Find where the given text appears and provide that cell's center as [x, y] coordinate. 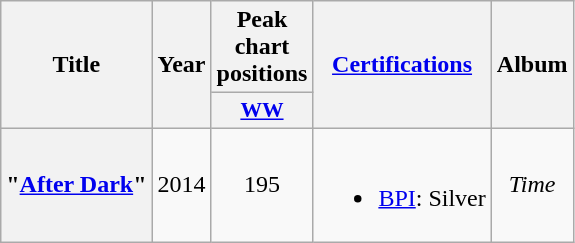
"After Dark" [76, 184]
Certifications [402, 65]
2014 [182, 184]
Peak chart positions [262, 47]
195 [262, 184]
BPI: Silver [402, 184]
WW [262, 111]
Album [532, 65]
Time [532, 184]
Title [76, 65]
Year [182, 65]
